Provide the [X, Y] coordinate of the cell's center where the given text is located.  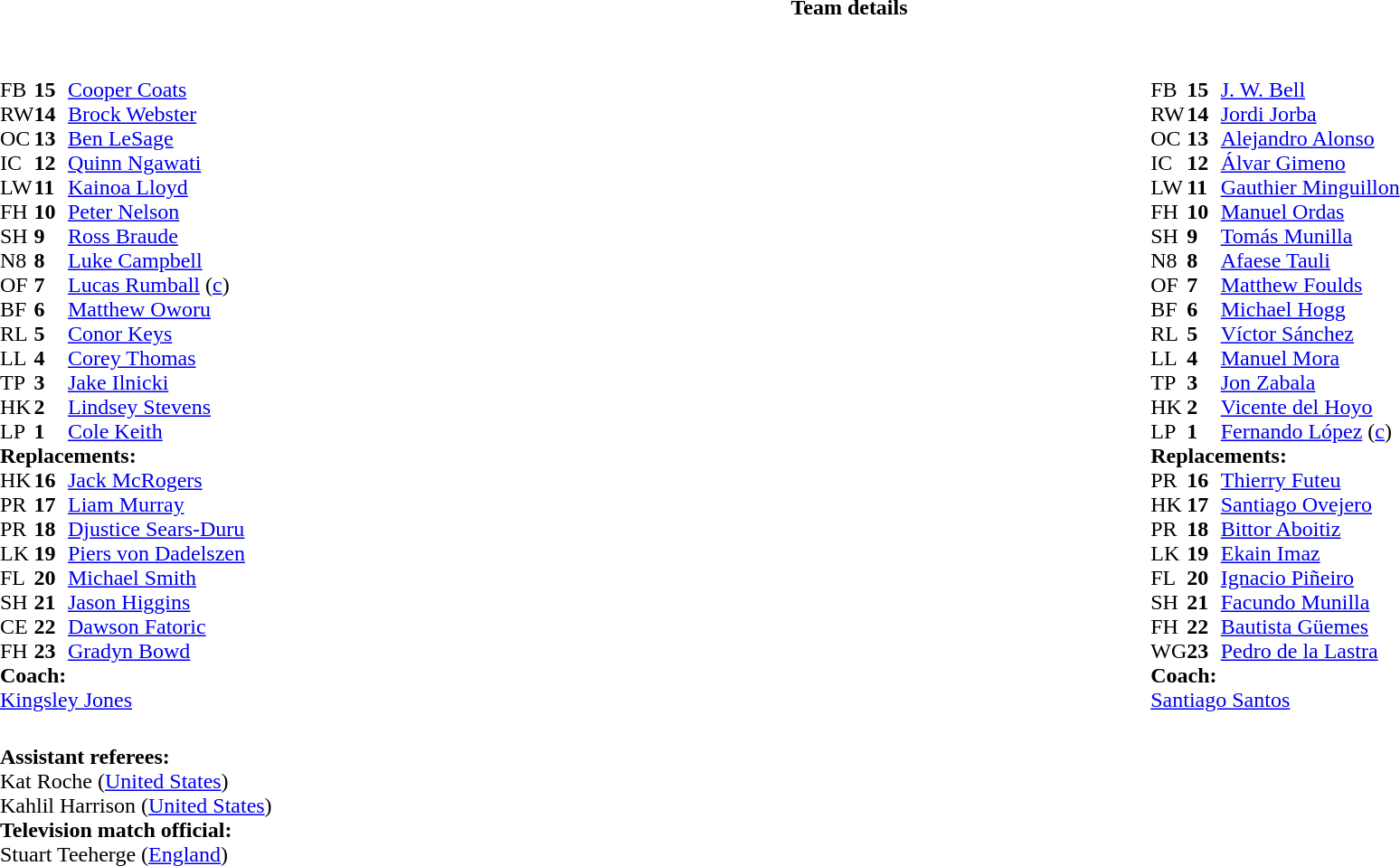
Michael Hogg [1310, 309]
Brock Webster [156, 114]
Liam Murray [156, 504]
Gauthier Minguillon [1310, 188]
Cole Keith [156, 432]
Peter Nelson [156, 212]
J. W. Bell [1310, 90]
Vicente del Hoyo [1310, 407]
Bautista Güemes [1310, 627]
Lucas Rumball (c) [156, 286]
Jordi Jorba [1310, 114]
Tomás Munilla [1310, 237]
Quinn Ngawati [156, 163]
Ben LeSage [156, 139]
Matthew Oworu [156, 309]
Corey Thomas [156, 358]
Conor Keys [156, 334]
Álvar Gimeno [1310, 163]
Dawson Fatoric [156, 627]
Cooper Coats [156, 90]
Facundo Munilla [1310, 602]
Thierry Futeu [1310, 481]
WG [1168, 651]
Luke Campbell [156, 260]
Lindsey Stevens [156, 407]
Jake Ilnicki [156, 383]
Jack McRogers [156, 481]
Pedro de la Lastra [1310, 651]
Afaese Tauli [1310, 260]
CE [17, 627]
Manuel Mora [1310, 358]
Víctor Sánchez [1310, 334]
Ekain Imaz [1310, 553]
Piers von Dadelszen [156, 553]
Santiago Ovejero [1310, 504]
Matthew Foulds [1310, 286]
Manuel Ordas [1310, 212]
Kingsley Jones [123, 700]
Alejandro Alonso [1310, 139]
Jason Higgins [156, 602]
Djustice Sears-Duru [156, 530]
Santiago Santos [1275, 700]
Gradyn Bowd [156, 651]
Michael Smith [156, 579]
Jon Zabala [1310, 383]
Bittor Aboitiz [1310, 530]
Ignacio Piñeiro [1310, 579]
Ross Braude [156, 237]
Kainoa Lloyd [156, 188]
Fernando López (c) [1310, 432]
